Provide the (X, Y) coordinate of the cell's center where the given text is located.  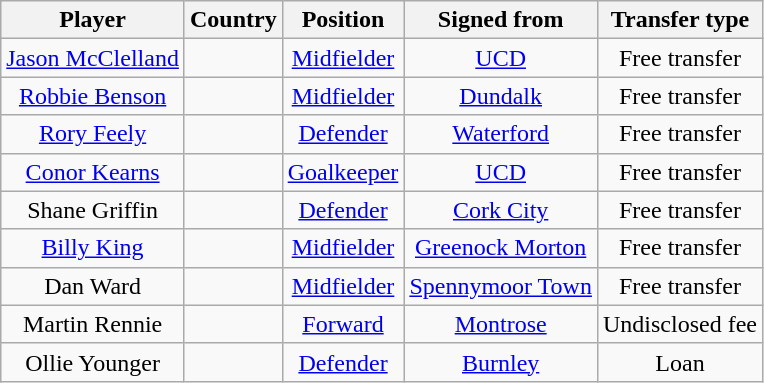
Cork City (501, 210)
Loan (680, 362)
Goalkeeper (343, 172)
Conor Kearns (93, 172)
Dan Ward (93, 286)
Ollie Younger (93, 362)
Greenock Morton (501, 248)
Signed from (501, 20)
Dundalk (501, 96)
Player (93, 20)
Forward (343, 324)
Billy King (93, 248)
Spennymoor Town (501, 286)
Position (343, 20)
Waterford (501, 134)
Undisclosed fee (680, 324)
Burnley (501, 362)
Country (233, 20)
Montrose (501, 324)
Robbie Benson (93, 96)
Shane Griffin (93, 210)
Martin Rennie (93, 324)
Jason McClelland (93, 58)
Rory Feely (93, 134)
Transfer type (680, 20)
